Pinpoint the cell where the given text exists, returning its (X, Y) midpoint coordinate. 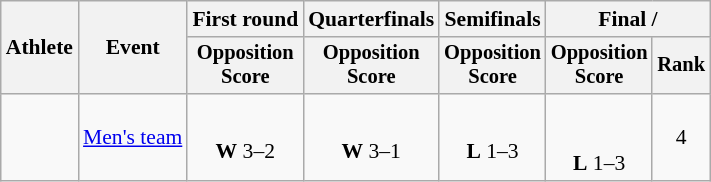
Final / (628, 19)
W 3–2 (245, 138)
Event (132, 48)
First round (245, 19)
4 (681, 138)
Semifinals (492, 19)
W 3–1 (371, 138)
Athlete (40, 48)
Quarterfinals (371, 19)
Men's team (132, 138)
Rank (681, 66)
